Capture the cell that displays the provided text and extract its [x, y] central coordinate. 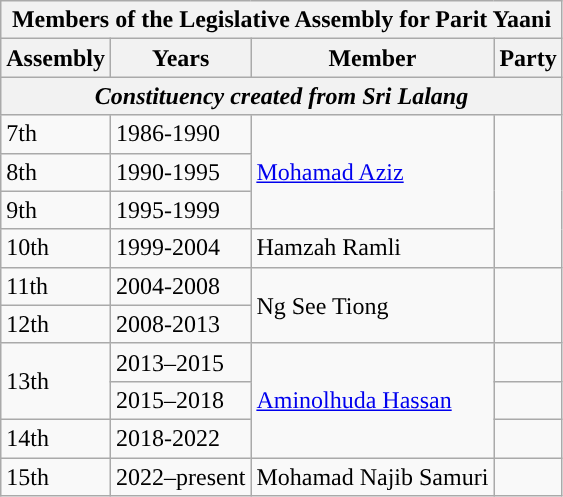
Member [372, 58]
Aminolhuda Hassan [372, 400]
2018-2022 [180, 438]
Party [528, 58]
11th [56, 286]
Years [180, 58]
2022–present [180, 477]
Members of the Legislative Assembly for Parit Yaani [282, 20]
Mohamad Aziz [372, 172]
Ng See Tiong [372, 305]
2015–2018 [180, 400]
12th [56, 324]
Constituency created from Sri Lalang [282, 96]
1990-1995 [180, 172]
Hamzah Ramli [372, 248]
1986-1990 [180, 134]
Assembly [56, 58]
13th [56, 381]
10th [56, 248]
1999-2004 [180, 248]
Mohamad Najib Samuri [372, 477]
14th [56, 438]
2004-2008 [180, 286]
15th [56, 477]
2008-2013 [180, 324]
8th [56, 172]
1995-1999 [180, 210]
7th [56, 134]
9th [56, 210]
2013–2015 [180, 362]
